Scan for the cell matching the given text and deliver its (x, y) coordinate at center. 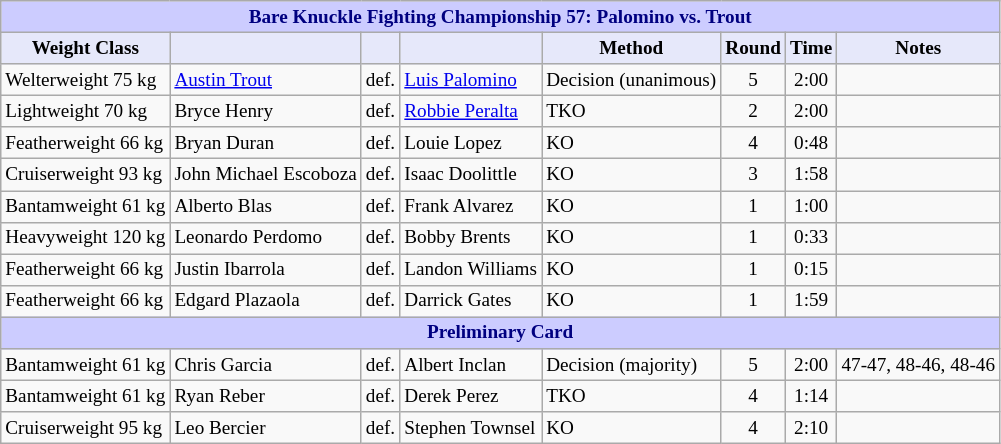
Weight Class (86, 48)
Decision (majority) (632, 365)
Preliminary Card (500, 333)
Bryan Duran (266, 143)
Method (632, 48)
Heavyweight 120 kg (86, 238)
Lightweight 70 kg (86, 111)
Bare Knuckle Fighting Championship 57: Palomino vs. Trout (500, 17)
1:58 (810, 175)
Louie Lopez (471, 143)
Bobby Brents (471, 238)
John Michael Escoboza (266, 175)
Bryce Henry (266, 111)
1:59 (810, 301)
Derek Perez (471, 396)
Round (754, 48)
Luis Palomino (471, 80)
3 (754, 175)
2 (754, 111)
Stephen Townsel (471, 428)
Landon Williams (471, 270)
Leo Bercier (266, 428)
Leonardo Perdomo (266, 238)
2:10 (810, 428)
Cruiserweight 95 kg (86, 428)
Cruiserweight 93 kg (86, 175)
Decision (unanimous) (632, 80)
0:15 (810, 270)
Ryan Reber (266, 396)
47-47, 48-46, 48-46 (918, 365)
Darrick Gates (471, 301)
Edgard Plazaola (266, 301)
Frank Alvarez (471, 206)
Alberto Blas (266, 206)
Justin Ibarrola (266, 270)
Albert Inclan (471, 365)
Isaac Doolittle (471, 175)
0:48 (810, 143)
Welterweight 75 kg (86, 80)
1:14 (810, 396)
Notes (918, 48)
0:33 (810, 238)
Chris Garcia (266, 365)
1:00 (810, 206)
Austin Trout (266, 80)
Time (810, 48)
Robbie Peralta (471, 111)
